Provide the [x, y] coordinate of the cell's center where the given text is located.  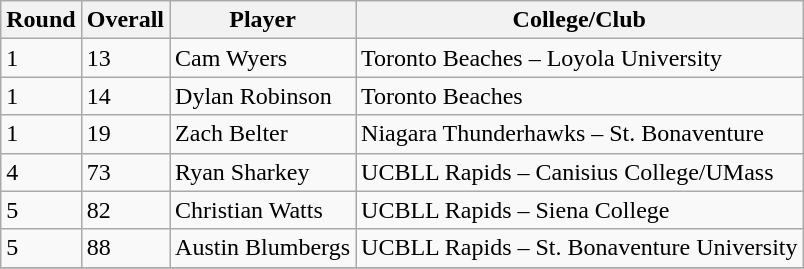
4 [41, 172]
Player [263, 20]
19 [125, 134]
Cam Wyers [263, 58]
UCBLL Rapids – Siena College [580, 210]
73 [125, 172]
14 [125, 96]
UCBLL Rapids – St. Bonaventure University [580, 248]
Christian Watts [263, 210]
UCBLL Rapids – Canisius College/UMass [580, 172]
Round [41, 20]
13 [125, 58]
College/Club [580, 20]
82 [125, 210]
Toronto Beaches [580, 96]
Toronto Beaches – Loyola University [580, 58]
Zach Belter [263, 134]
88 [125, 248]
Austin Blumbergs [263, 248]
Dylan Robinson [263, 96]
Ryan Sharkey [263, 172]
Overall [125, 20]
Niagara Thunderhawks – St. Bonaventure [580, 134]
